Capture the cell that displays the provided text and extract its (X, Y) central coordinate. 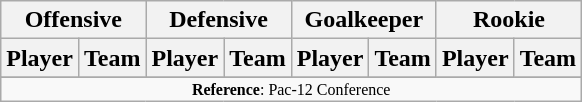
Rookie (508, 20)
Offensive (74, 20)
Defensive (218, 20)
Reference: Pac-12 Conference (292, 89)
Goalkeeper (364, 20)
